Identify which cell holds the provided text, then report its [X, Y] central coordinate. 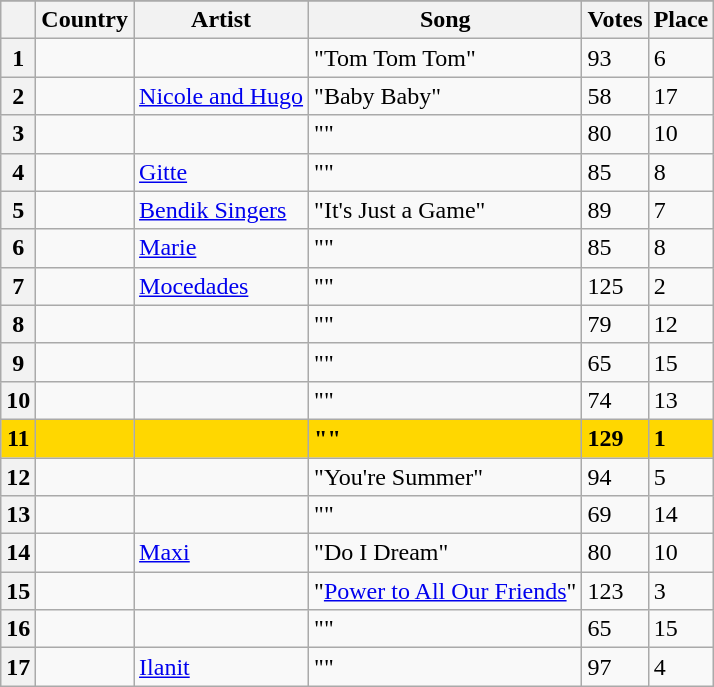
89 [615, 210]
Maxi [222, 553]
123 [615, 591]
Mocedades [222, 286]
Song [446, 20]
Artist [222, 20]
69 [615, 515]
Marie [222, 248]
11 [18, 438]
94 [615, 477]
"Tom Tom Tom" [446, 58]
125 [615, 286]
58 [615, 96]
Gitte [222, 172]
97 [615, 667]
Place [681, 20]
93 [615, 58]
Country [85, 20]
"Power to All Our Friends" [446, 591]
"Baby Baby" [446, 96]
Bendik Singers [222, 210]
129 [615, 438]
74 [615, 400]
"You're Summer" [446, 477]
Nicole and Hugo [222, 96]
79 [615, 324]
"Do I Dream" [446, 553]
"It's Just a Game" [446, 210]
Votes [615, 20]
Ilanit [222, 667]
16 [18, 629]
9 [18, 362]
